Detect which cell encompasses the target text, then output its (X, Y) center coordinate. 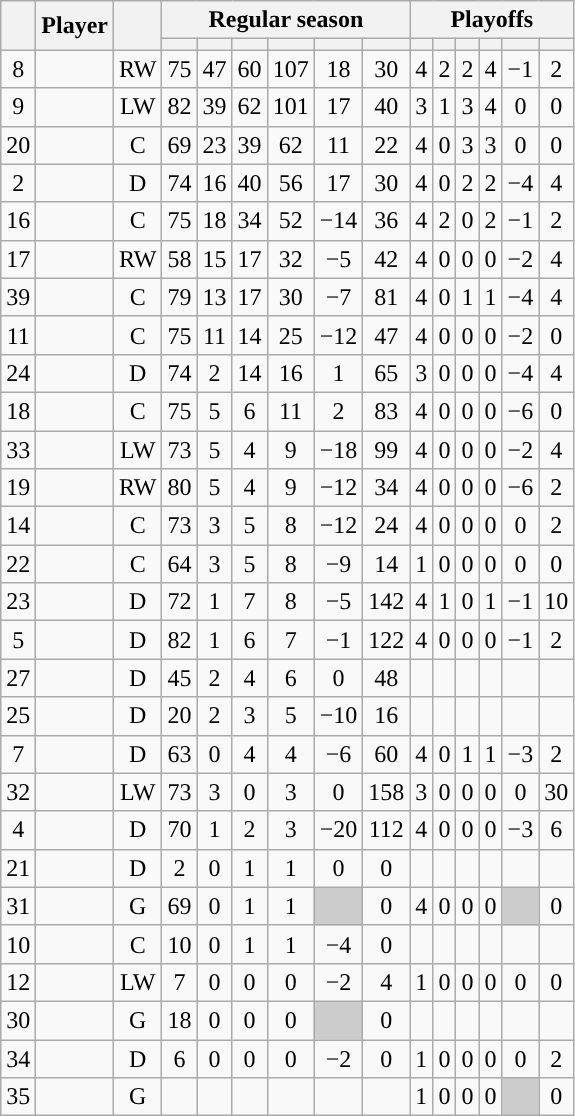
−9 (338, 564)
58 (180, 259)
72 (180, 602)
21 (18, 868)
13 (214, 297)
65 (386, 373)
52 (290, 221)
56 (290, 183)
36 (386, 221)
Player (75, 26)
112 (386, 830)
35 (18, 1097)
−10 (338, 716)
70 (180, 830)
107 (290, 69)
122 (386, 640)
142 (386, 602)
−7 (338, 297)
83 (386, 411)
12 (18, 982)
81 (386, 297)
19 (18, 488)
−18 (338, 449)
42 (386, 259)
45 (180, 678)
101 (290, 107)
27 (18, 678)
Playoffs (492, 20)
99 (386, 449)
64 (180, 564)
−20 (338, 830)
31 (18, 906)
48 (386, 678)
33 (18, 449)
158 (386, 792)
15 (214, 259)
−14 (338, 221)
80 (180, 488)
79 (180, 297)
63 (180, 754)
Regular season (286, 20)
